Detect which cell encompasses the target text, then output its (x, y) center coordinate. 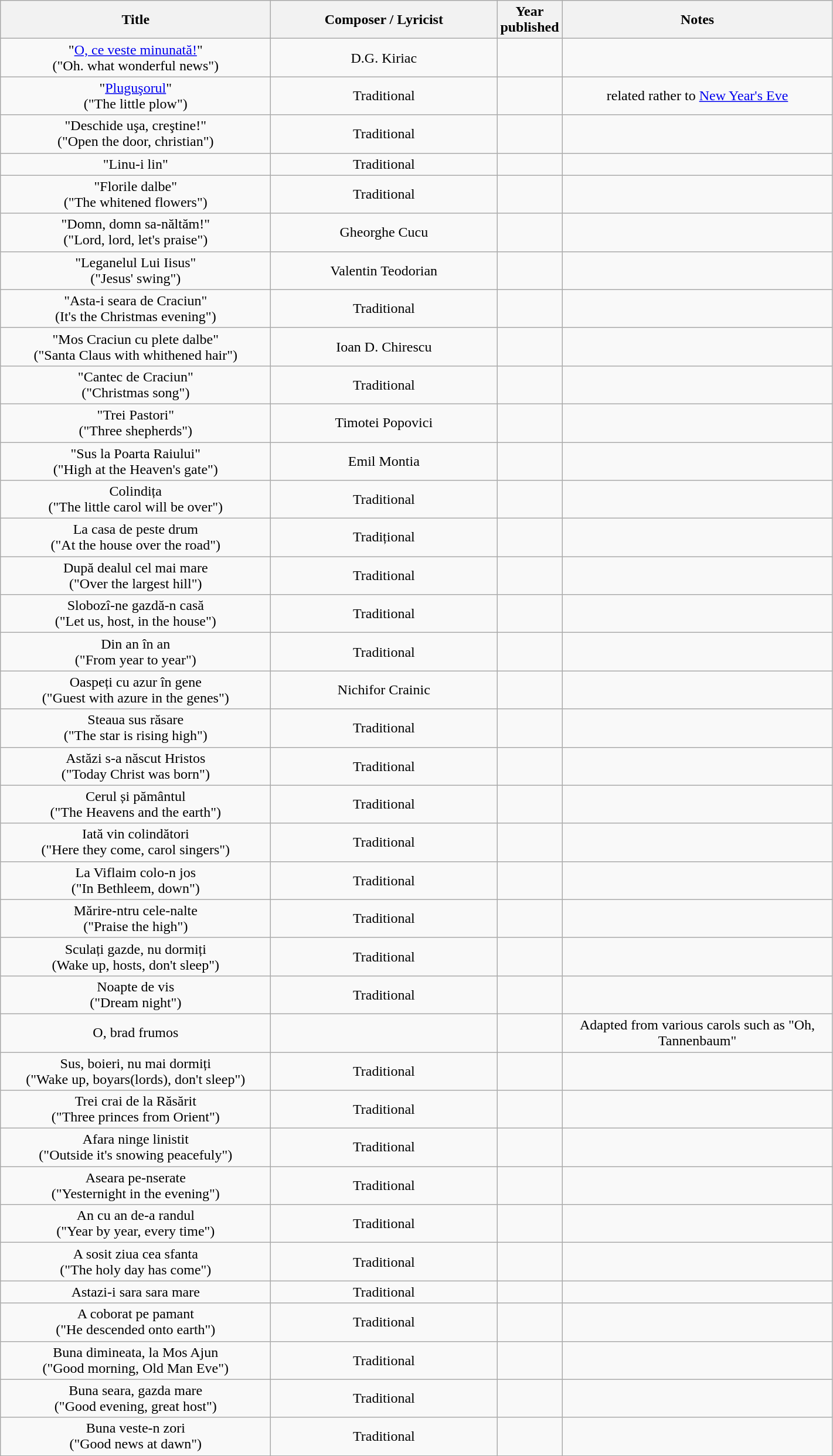
"Sus la Poarta Raiului"("High at the Heaven's gate") (136, 461)
A coborat pe pamant("He descended onto earth") (136, 1322)
Afara ninge linistit("Outside it's snowing peacefuly") (136, 1147)
Slobozî-ne gazdă-n casă("Let us, host, in the house") (136, 614)
"Deschide uşa, creştine!"("Open the door, christian") (136, 134)
La Viflaim colo-n jos("In Bethleem, down") (136, 880)
"Mos Craciun cu plete dalbe"("Santa Claus with whithened hair") (136, 347)
Adapted from various carols such as "Oh, Tannenbaum" (698, 1032)
Iată vin colindători("Here they come, carol singers") (136, 843)
Noapte de vis("Dream night") (136, 995)
Buna veste-n zori("Good news at dawn") (136, 1437)
"Asta-i seara de Craciun"(It's the Christmas evening") (136, 308)
Sculați gazde, nu dormiți(Wake up, hosts, don't sleep") (136, 956)
La casa de peste drum("At the house over the road") (136, 538)
Buna seara, gazda mare("Good evening, great host") (136, 1398)
Ioan D. Chirescu (384, 347)
Notes (698, 20)
Aseara pe-nserate("Yesternight in the evening") (136, 1186)
Year published (530, 20)
Oaspeți cu azur în gene("Guest with azure in the genes") (136, 690)
Steaua sus răsare("The star is rising high") (136, 728)
Astazi-i sara sara mare (136, 1292)
"O, ce veste minunată!"("Oh. what wonderful news") (136, 57)
"Linu-i lin" (136, 164)
O, brad frumos (136, 1032)
Buna dimineata, la Mos Ajun("Good morning, Old Man Eve") (136, 1360)
"Leganelul Lui Iisus"("Jesus' swing") (136, 271)
Emil Montia (384, 461)
Composer / Lyricist (384, 20)
Colindița("The little carol will be over") (136, 499)
"Pluguşorul"("The little plow") (136, 96)
Tradițional (384, 538)
Astăzi s-a născut Hristos("Today Christ was born") (136, 766)
D.G. Kiriac (384, 57)
Sus, boieri, nu mai dormiți("Wake up, boyars(lords), don't sleep") (136, 1071)
"Cantec de Craciun"("Christmas song") (136, 384)
Timotei Popovici (384, 423)
Din an în an("From year to year") (136, 652)
După dealul cel mai mare("Over the largest hill") (136, 575)
Cerul și pământul("The Heavens and the earth") (136, 804)
Gheorghe Cucu (384, 232)
An cu an de-a randul("Year by year, every time") (136, 1223)
related rather to New Year's Eve (698, 96)
A sosit ziua cea sfanta("The holy day has come") (136, 1262)
Mărire-ntru cele-nalte("Praise the high") (136, 919)
"Florile dalbe"("The whitened flowers") (136, 195)
"Domn, domn sa-năltăm!"("Lord, lord, let's praise") (136, 232)
Nichifor Crainic (384, 690)
Title (136, 20)
"Trei Pastori"("Three shepherds") (136, 423)
Valentin Teodorian (384, 271)
Trei crai de la Răsărit("Three princes from Orient") (136, 1110)
